For the text-containing cell, return its midpoint in (X, Y) coordinate format. 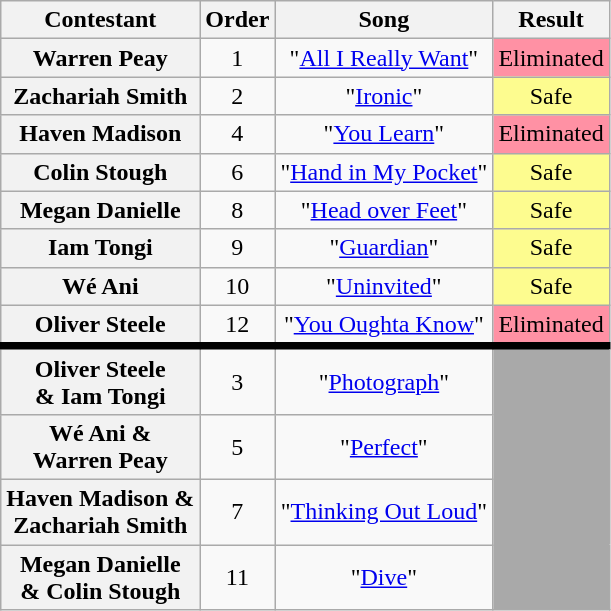
7 (238, 512)
Song (384, 20)
"Hand in My Pocket" (384, 172)
Megan Danielle (100, 210)
"Photograph" (384, 380)
"You Oughta Know" (384, 326)
5 (238, 446)
"Dive" (384, 576)
"Guardian" (384, 248)
4 (238, 134)
2 (238, 96)
Contestant (100, 20)
"All I Really Want" (384, 58)
Haven Madison &Zachariah Smith (100, 512)
6 (238, 172)
11 (238, 576)
Iam Tongi (100, 248)
Haven Madison (100, 134)
Zachariah Smith (100, 96)
"Perfect" (384, 446)
9 (238, 248)
10 (238, 286)
Wé Ani &Warren Peay (100, 446)
Warren Peay (100, 58)
Oliver Steele& Iam Tongi (100, 380)
Order (238, 20)
"Uninvited" (384, 286)
Oliver Steele (100, 326)
"Ironic" (384, 96)
"Head over Feet" (384, 210)
Wé Ani (100, 286)
"You Learn" (384, 134)
8 (238, 210)
12 (238, 326)
Result (551, 20)
Megan Danielle& Colin Stough (100, 576)
"Thinking Out Loud" (384, 512)
1 (238, 58)
3 (238, 380)
Colin Stough (100, 172)
